Provide the [X, Y] coordinate of the cell's center where the given text is located.  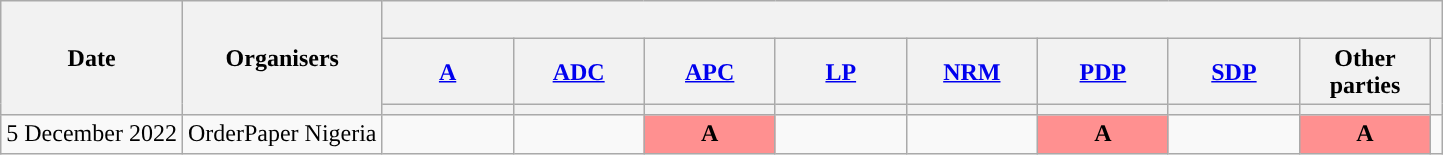
Organisers [282, 58]
APC [710, 72]
PDP [1102, 72]
LP [840, 72]
ADC [578, 72]
Other parties [1364, 72]
SDP [1234, 72]
5 December 2022 [92, 134]
Date [92, 58]
NRM [972, 72]
OrderPaper Nigeria [282, 134]
